Find where the given text appears and provide that cell's center as (X, Y) coordinate. 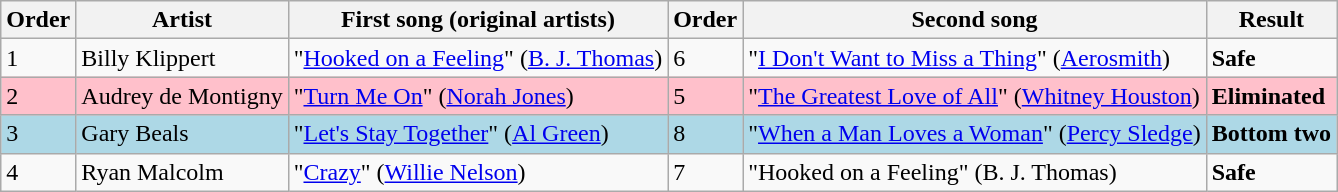
Gary Beals (182, 134)
"Crazy" (Willie Nelson) (478, 172)
"When a Man Loves a Woman" (Percy Sledge) (975, 134)
Audrey de Montigny (182, 96)
Billy Klippert (182, 58)
Result (1271, 20)
1 (38, 58)
5 (706, 96)
Ryan Malcolm (182, 172)
6 (706, 58)
2 (38, 96)
"I Don't Want to Miss a Thing" (Aerosmith) (975, 58)
Second song (975, 20)
3 (38, 134)
Artist (182, 20)
First song (original artists) (478, 20)
Eliminated (1271, 96)
"Let's Stay Together" (Al Green) (478, 134)
Bottom two (1271, 134)
"Turn Me On" (Norah Jones) (478, 96)
7 (706, 172)
4 (38, 172)
"The Greatest Love of All" (Whitney Houston) (975, 96)
8 (706, 134)
